Detect which cell encompasses the target text, then output its [x, y] center coordinate. 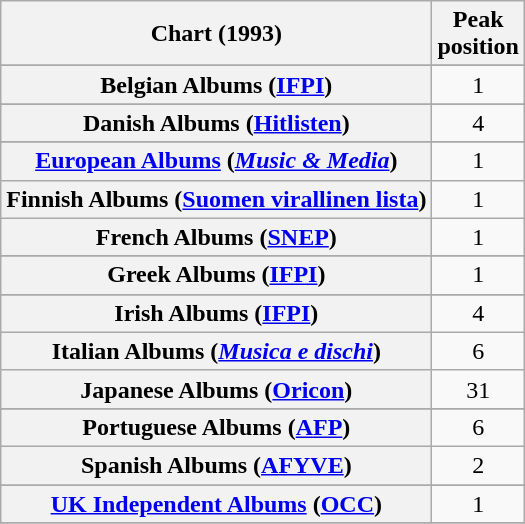
Irish Albums (IFPI) [216, 313]
2 [478, 465]
Chart (1993) [216, 34]
31 [478, 389]
Finnish Albums (Suomen virallinen lista) [216, 199]
Danish Albums (Hitlisten) [216, 123]
Belgian Albums (IFPI) [216, 85]
European Albums (Music & Media) [216, 161]
French Albums (SNEP) [216, 237]
UK Independent Albums (OCC) [216, 503]
Italian Albums (Musica e dischi) [216, 351]
Japanese Albums (Oricon) [216, 389]
Portuguese Albums (AFP) [216, 427]
Greek Albums (IFPI) [216, 275]
Peakposition [478, 34]
Spanish Albums (AFYVE) [216, 465]
